Output the [X, Y] coordinate of the center of the cell containing the given text.  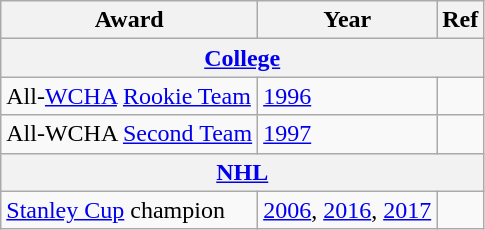
College [242, 58]
Year [348, 20]
All-WCHA Rookie Team [130, 96]
NHL [242, 172]
Ref [460, 20]
Award [130, 20]
Stanley Cup champion [130, 210]
1996 [348, 96]
1997 [348, 134]
All-WCHA Second Team [130, 134]
2006, 2016, 2017 [348, 210]
